Provide the [X, Y] coordinate of the cell's center where the given text is located.  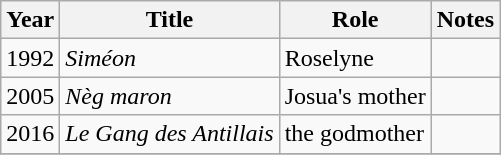
Notes [465, 20]
Josua's mother [355, 96]
1992 [30, 58]
Nèg maron [170, 96]
Siméon [170, 58]
Title [170, 20]
Role [355, 20]
Roselyne [355, 58]
2016 [30, 134]
Year [30, 20]
the godmother [355, 134]
Le Gang des Antillais [170, 134]
2005 [30, 96]
